Pinpoint the cell where the given text exists, returning its [x, y] midpoint coordinate. 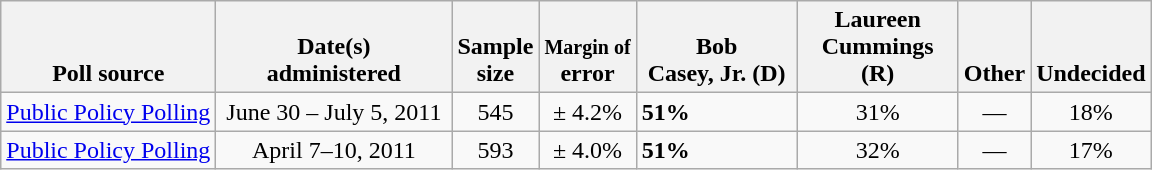
Bob Casey, Jr. (D) [716, 47]
± 4.2% [588, 112]
593 [496, 150]
June 30 – July 5, 2011 [334, 112]
17% [1091, 150]
Margin oferror [588, 47]
31% [878, 112]
18% [1091, 112]
545 [496, 112]
32% [878, 150]
Date(s)administered [334, 47]
Poll source [108, 47]
Other [994, 47]
LaureenCummings (R) [878, 47]
April 7–10, 2011 [334, 150]
Samplesize [496, 47]
± 4.0% [588, 150]
Undecided [1091, 47]
